Locate the cell with the specified text and output its (X, Y) center coordinate. 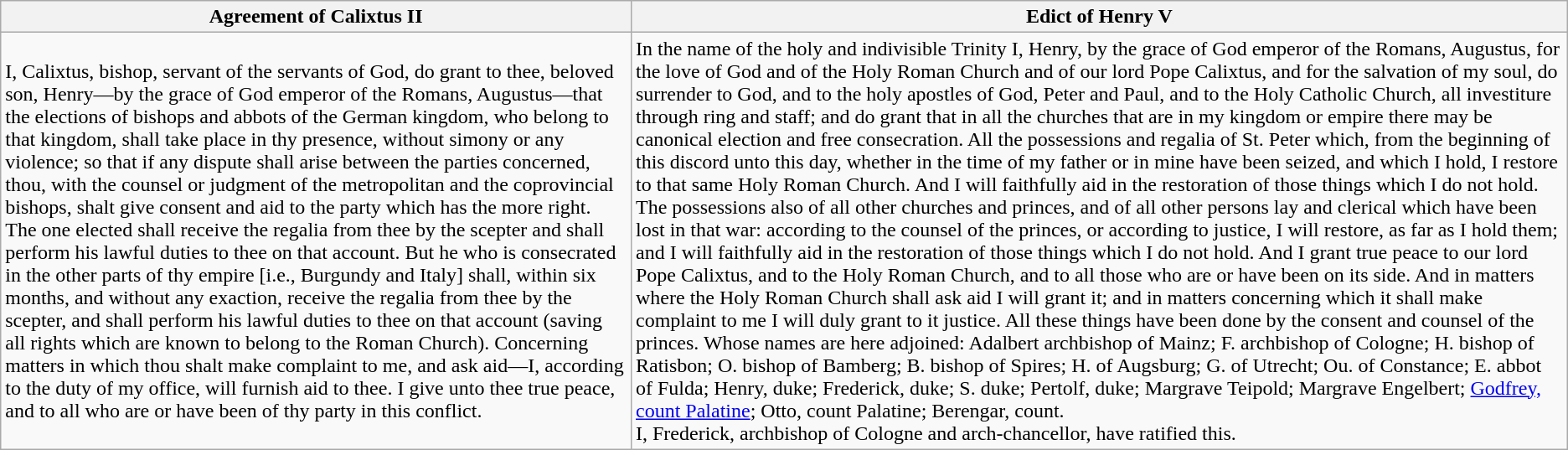
Agreement of Calixtus II (317, 17)
Edict of Henry V (1099, 17)
